Pinpoint the cell where the given text exists, returning its (X, Y) midpoint coordinate. 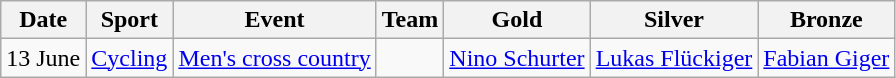
Team (410, 20)
Fabian Giger (826, 58)
Cycling (130, 58)
Nino Schurter (517, 58)
Silver (674, 20)
13 June (44, 58)
Sport (130, 20)
Date (44, 20)
Lukas Flückiger (674, 58)
Bronze (826, 20)
Event (274, 20)
Gold (517, 20)
Men's cross country (274, 58)
